Return the [X, Y] coordinate for the center point of the cell that contains the specified text.  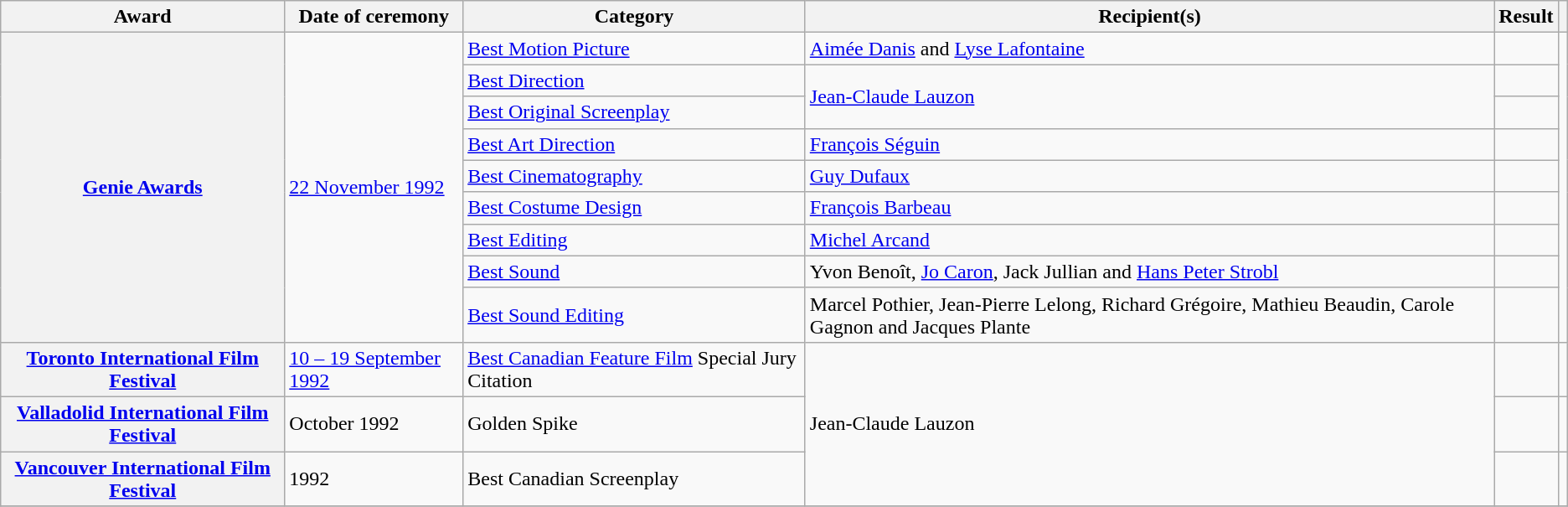
Best Cinematography [635, 176]
Recipient(s) [1149, 17]
1992 [374, 478]
Best Sound Editing [635, 315]
10 – 19 September 1992 [374, 369]
Valladolid International Film Festival [142, 424]
Guy Dufaux [1149, 176]
Award [142, 17]
Golden Spike [635, 424]
Best Direction [635, 80]
Best Canadian Feature Film Special Jury Citation [635, 369]
Genie Awards [142, 188]
Michel Arcand [1149, 240]
October 1992 [374, 424]
Toronto International Film Festival [142, 369]
Date of ceremony [374, 17]
Best Original Screenplay [635, 112]
Aimée Danis and Lyse Lafontaine [1149, 49]
François Séguin [1149, 144]
Vancouver International Film Festival [142, 478]
Best Canadian Screenplay [635, 478]
Best Motion Picture [635, 49]
Result [1526, 17]
Best Sound [635, 272]
Marcel Pothier, Jean-Pierre Lelong, Richard Grégoire, Mathieu Beaudin, Carole Gagnon and Jacques Plante [1149, 315]
Best Editing [635, 240]
Yvon Benoît, Jo Caron, Jack Jullian and Hans Peter Strobl [1149, 272]
François Barbeau [1149, 208]
22 November 1992 [374, 188]
Category [635, 17]
Best Costume Design [635, 208]
Best Art Direction [635, 144]
